From the cell containing the given text, extract its center point as (X, Y) coordinate. 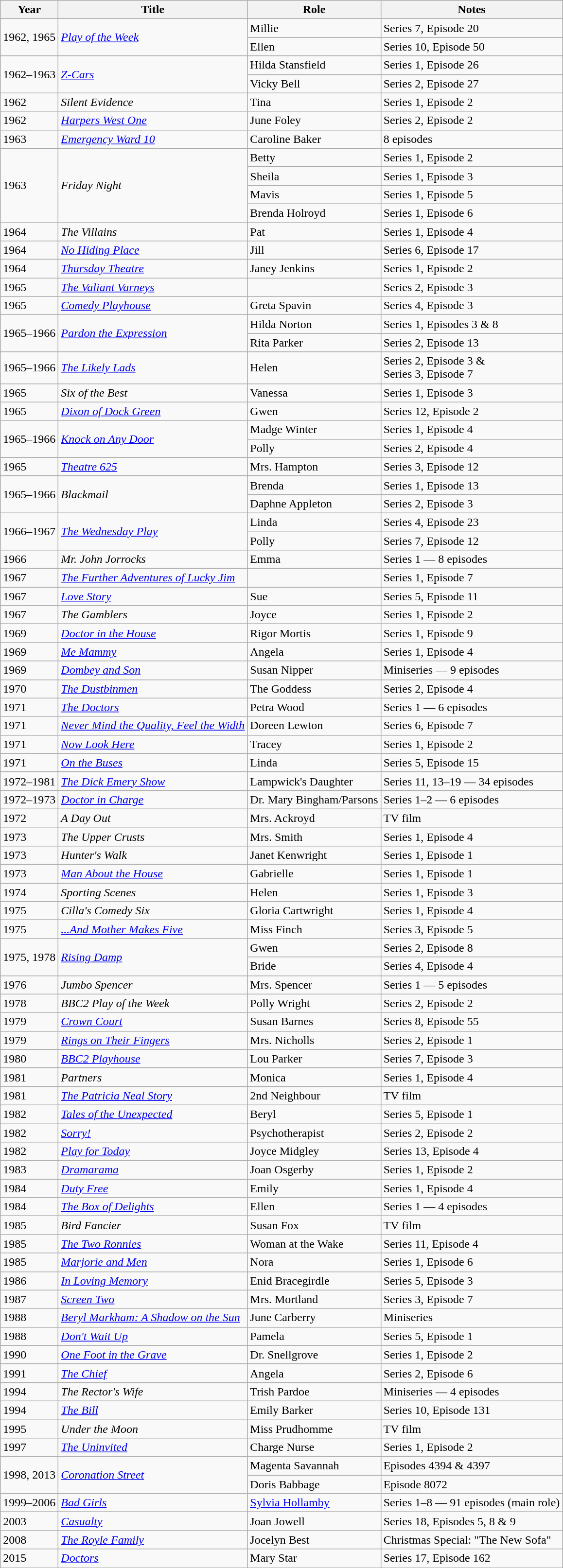
Madge Winter (314, 430)
BBC2 Playhouse (153, 1059)
...And Mother Makes Five (153, 929)
Series 1, Episode 9 (472, 633)
Emily Barker (314, 1410)
Series 1 — 5 episodes (472, 985)
The Valiant Varneys (153, 287)
1972–1973 (29, 800)
Doctor in the House (153, 633)
Series 3, Episode 7 (472, 1299)
Screen Two (153, 1299)
1998, 2013 (29, 1475)
1997 (29, 1447)
Christmas Special: "The New Sofa" (472, 1540)
Thursday Theatre (153, 269)
1990 (29, 1355)
Jocelyn Best (314, 1540)
The Bill (153, 1410)
Hunter's Walk (153, 855)
Silent Evidence (153, 102)
Susan Nipper (314, 670)
Notes (472, 10)
Miss Finch (314, 929)
Joyce Midgley (314, 1151)
Miss Prudhomme (314, 1429)
The Dustbinmen (153, 689)
Doctor in Charge (153, 800)
Sue (314, 596)
Dr. Mary Bingham/Parsons (314, 800)
Tales of the Unexpected (153, 1114)
Series 7, Episode 12 (472, 541)
June Carberry (314, 1318)
1962–1963 (29, 74)
Series 4, Episode 4 (472, 966)
Series 11, Episode 4 (472, 1244)
Series 18, Episodes 5, 8 & 9 (472, 1521)
Rising Damp (153, 957)
1978 (29, 1003)
Janet Kenwright (314, 855)
Vicky Bell (314, 84)
Series 7, Episode 20 (472, 28)
Title (153, 10)
Beryl Markham: A Shadow on the Sun (153, 1318)
Miniseries — 4 episodes (472, 1392)
Mrs. Smith (314, 836)
Joan Jowell (314, 1521)
Pamela (314, 1336)
Doreen Lewton (314, 726)
1972–1981 (29, 781)
Series 2, Episode 1 (472, 1040)
Daphne Appleton (314, 504)
Series 5, Episode 11 (472, 596)
Blackmail (153, 494)
On the Buses (153, 763)
Series 6, Episode 7 (472, 726)
1974 (29, 892)
Hilda Norton (314, 324)
Series 11, 13–19 — 34 episodes (472, 781)
The Upper Crusts (153, 836)
Gabrielle (314, 874)
2015 (29, 1558)
Mavis (314, 194)
The Patricia Neal Story (153, 1096)
Pat (314, 232)
Never Mind the Quality, Feel the Width (153, 726)
Friday Night (153, 185)
Series 1–2 — 6 episodes (472, 800)
Millie (314, 28)
Series 10, Episode 50 (472, 47)
The Box of Delights (153, 1207)
Sorry! (153, 1133)
The Likely Lads (153, 367)
Miniseries (472, 1318)
Play for Today (153, 1151)
Petra Wood (314, 707)
Magenta Savannah (314, 1466)
Play of the Week (153, 37)
Pardon the Expression (153, 333)
In Loving Memory (153, 1281)
Series 1–8 — 91 episodes (main role) (472, 1503)
1986 (29, 1281)
1972 (29, 818)
Mr. John Jorrocks (153, 559)
Mrs. Mortland (314, 1299)
Cilla's Comedy Six (153, 911)
Greta Spavin (314, 306)
Six of the Best (153, 393)
Mrs. Spencer (314, 985)
Series 2, Episode 8 (472, 948)
Series 1, Episode 26 (472, 65)
Susan Fox (314, 1225)
Marjorie and Men (153, 1262)
Now Look Here (153, 744)
Dixon of Dock Green (153, 411)
Sylvia Hollamby (314, 1503)
Doctors (153, 1558)
Joan Osgerby (314, 1170)
Dramarama (153, 1170)
Dr. Snellgrove (314, 1355)
Woman at the Wake (314, 1244)
Series 12, Episode 2 (472, 411)
Series 1, Episode 5 (472, 194)
Sporting Scenes (153, 892)
Jill (314, 250)
Brenda (314, 485)
1970 (29, 689)
Don't Wait Up (153, 1336)
Series 6, Episode 17 (472, 250)
Series 3, Episode 5 (472, 929)
The Royle Family (153, 1540)
Nora (314, 1262)
The Villains (153, 232)
Series 1, Episodes 3 & 8 (472, 324)
Mrs. Nicholls (314, 1040)
1983 (29, 1170)
Doris Babbage (314, 1484)
Mary Star (314, 1558)
Series 2, Episode 13 (472, 343)
Susan Barnes (314, 1022)
Love Story (153, 596)
Series 1 — 6 episodes (472, 707)
Emily (314, 1188)
Episodes 4394 & 4397 (472, 1466)
1991 (29, 1373)
Crown Court (153, 1022)
Series 13, Episode 4 (472, 1151)
1999–2006 (29, 1503)
Under the Moon (153, 1429)
Mrs. Ackroyd (314, 818)
Emergency Ward 10 (153, 139)
Partners (153, 1077)
1980 (29, 1059)
Series 17, Episode 162 (472, 1558)
Miniseries — 9 episodes (472, 670)
Dombey and Son (153, 670)
Series 5, Episode 15 (472, 763)
Monica (314, 1077)
Series 1 — 8 episodes (472, 559)
Coronation Street (153, 1475)
Episode 8072 (472, 1484)
Series 2, Episode 27 (472, 84)
Series 5, Episode 3 (472, 1281)
Rita Parker (314, 343)
Series 1, Episode 13 (472, 485)
Polly Wright (314, 1003)
Series 1, Episode 7 (472, 578)
1995 (29, 1429)
Bride (314, 966)
Series 4, Episode 23 (472, 522)
2008 (29, 1540)
Series 2, Episode 3 &Series 3, Episode 7 (472, 367)
Lou Parker (314, 1059)
Joyce (314, 615)
Psychotherapist (314, 1133)
Betty (314, 157)
Hilda Stansfield (314, 65)
Series 2, Episode 6 (472, 1373)
The Rector's Wife (153, 1392)
Series 1 — 4 episodes (472, 1207)
The Uninvited (153, 1447)
Enid Bracegirdle (314, 1281)
Casualty (153, 1521)
A Day Out (153, 818)
8 episodes (472, 139)
The Wednesday Play (153, 531)
Caroline Baker (314, 139)
Duty Free (153, 1188)
Series 7, Episode 3 (472, 1059)
June Foley (314, 121)
Tina (314, 102)
1987 (29, 1299)
Charge Nurse (314, 1447)
The Doctors (153, 707)
Rings on Their Fingers (153, 1040)
Sheila (314, 176)
BBC2 Play of the Week (153, 1003)
Series 8, Episode 55 (472, 1022)
The Two Ronnies (153, 1244)
Knock on Any Door (153, 439)
Year (29, 10)
Tracey (314, 744)
Role (314, 10)
1975, 1978 (29, 957)
Jumbo Spencer (153, 985)
Bad Girls (153, 1503)
Man About the House (153, 874)
2nd Neighbour (314, 1096)
Vanessa (314, 393)
Gloria Cartwright (314, 911)
Rigor Mortis (314, 633)
Series 3, Episode 12 (472, 467)
2003 (29, 1521)
The Dick Emery Show (153, 781)
Beryl (314, 1114)
Brenda Holroyd (314, 213)
Trish Pardoe (314, 1392)
Mrs. Hampton (314, 467)
1966 (29, 559)
Harpers West One (153, 121)
No Hiding Place (153, 250)
Me Mammy (153, 652)
1966–1967 (29, 531)
Janey Jenkins (314, 269)
Lampwick's Daughter (314, 781)
Theatre 625 (153, 467)
Emma (314, 559)
Z-Cars (153, 74)
The Chief (153, 1373)
Comedy Playhouse (153, 306)
Bird Fancier (153, 1225)
The Gamblers (153, 615)
1976 (29, 985)
Series 10, Episode 131 (472, 1410)
One Foot in the Grave (153, 1355)
The Further Adventures of Lucky Jim (153, 578)
The Goddess (314, 689)
Series 4, Episode 3 (472, 306)
1962, 1965 (29, 37)
